Provide the (x, y) coordinate of the cell's center where the given text is located.  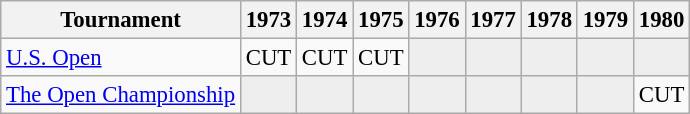
1977 (493, 20)
1979 (605, 20)
1978 (549, 20)
Tournament (121, 20)
U.S. Open (121, 58)
The Open Championship (121, 95)
1973 (268, 20)
1975 (381, 20)
1974 (325, 20)
1980 (661, 20)
1976 (437, 20)
